Locate the cell with the specified text and output its [x, y] center coordinate. 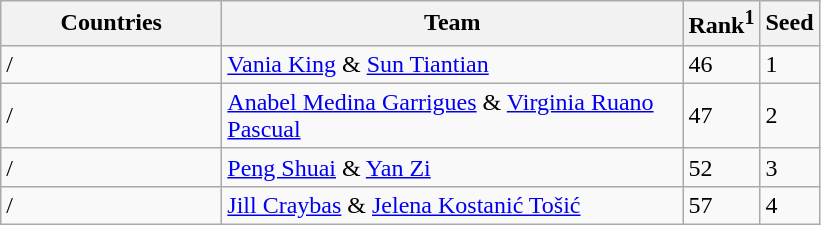
47 [722, 116]
46 [722, 64]
1 [790, 64]
Seed [790, 24]
Anabel Medina Garrigues & Virginia Ruano Pascual [452, 116]
Jill Craybas & Jelena Kostanić Tošić [452, 205]
4 [790, 205]
52 [722, 167]
Countries [112, 24]
2 [790, 116]
Rank1 [722, 24]
Peng Shuai & Yan Zi [452, 167]
Vania King & Sun Tiantian [452, 64]
3 [790, 167]
57 [722, 205]
Team [452, 24]
